Search for the cell housing the specified text and yield its (x, y) center coordinate. 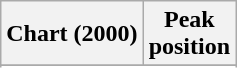
Chart (2000) (72, 34)
Peakposition (189, 34)
